Return [x, y] of the center of cell containing provided text 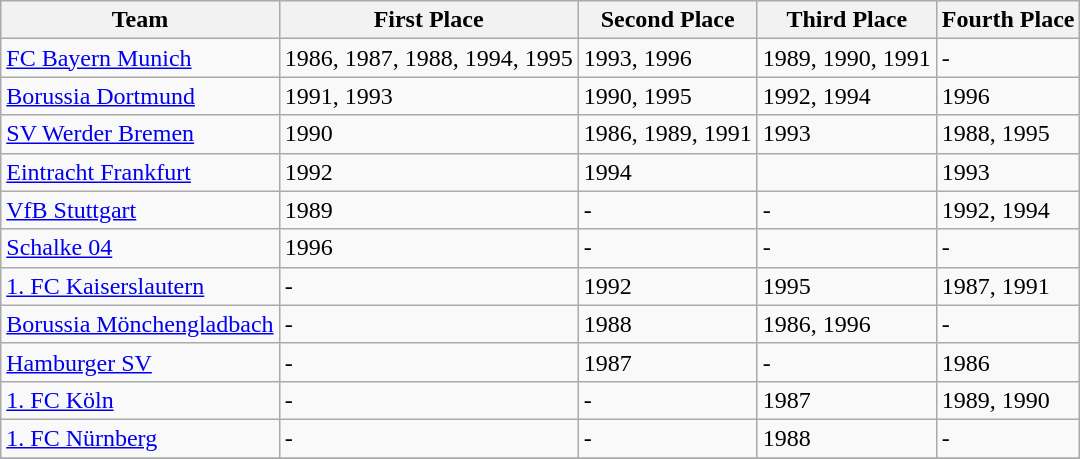
1986, 1996 [846, 324]
1988, 1995 [1008, 134]
Team [140, 20]
Hamburger SV [140, 362]
VfB Stuttgart [140, 210]
1986, 1987, 1988, 1994, 1995 [428, 58]
1987, 1991 [1008, 286]
1986, 1989, 1991 [668, 134]
1990 [428, 134]
1986 [1008, 362]
Borussia Mönchengladbach [140, 324]
1994 [668, 172]
Schalke 04 [140, 248]
Third Place [846, 20]
1995 [846, 286]
1. FC Kaiserslautern [140, 286]
Second Place [668, 20]
SV Werder Bremen [140, 134]
1993, 1996 [668, 58]
1. FC Nürnberg [140, 438]
1990, 1995 [668, 96]
1989 [428, 210]
1991, 1993 [428, 96]
Borussia Dortmund [140, 96]
1989, 1990 [1008, 400]
Eintracht Frankfurt [140, 172]
FC Bayern Munich [140, 58]
First Place [428, 20]
Fourth Place [1008, 20]
1989, 1990, 1991 [846, 58]
1. FC Köln [140, 400]
